Return (x, y) of the center of cell containing provided text 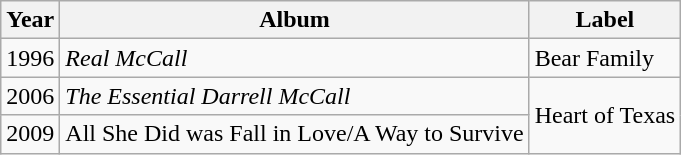
All She Did was Fall in Love/A Way to Survive (294, 134)
Year (30, 20)
Real McCall (294, 58)
2006 (30, 96)
2009 (30, 134)
The Essential Darrell McCall (294, 96)
1996 (30, 58)
Heart of Texas (605, 115)
Bear Family (605, 58)
Label (605, 20)
Album (294, 20)
